Determine the (X, Y) coordinate at the center of the cell enclosing the given text.  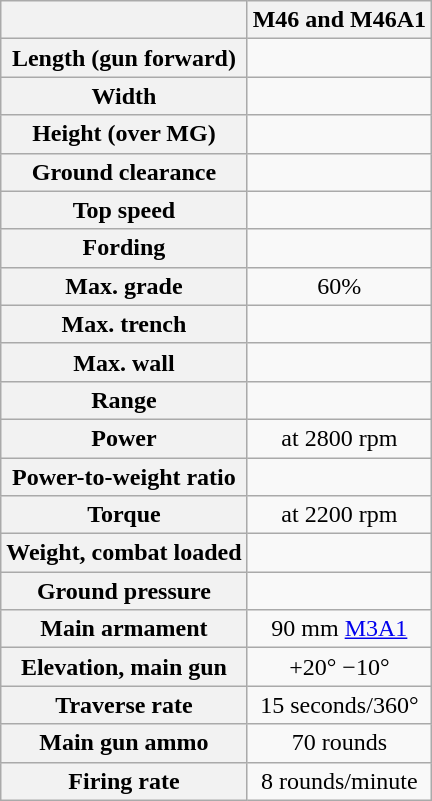
Elevation, main gun (124, 667)
Weight, combat loaded (124, 553)
Max. trench (124, 324)
Top speed (124, 210)
M46 and M46A1 (339, 20)
Max. wall (124, 362)
Max. grade (124, 286)
Ground pressure (124, 591)
Main armament (124, 629)
Power-to-weight ratio (124, 477)
Torque (124, 515)
at 2200 rpm (339, 515)
Traverse rate (124, 705)
Fording (124, 248)
Length (gun forward) (124, 58)
70 rounds (339, 743)
Height (over MG) (124, 134)
at 2800 rpm (339, 438)
15 seconds/360° (339, 705)
90 mm M3A1 (339, 629)
60% (339, 286)
Firing rate (124, 781)
8 rounds/minute (339, 781)
Range (124, 400)
Width (124, 96)
Ground clearance (124, 172)
+20° −10° (339, 667)
Main gun ammo (124, 743)
Power (124, 438)
